Scan for the cell matching the given text and deliver its [X, Y] coordinate at center. 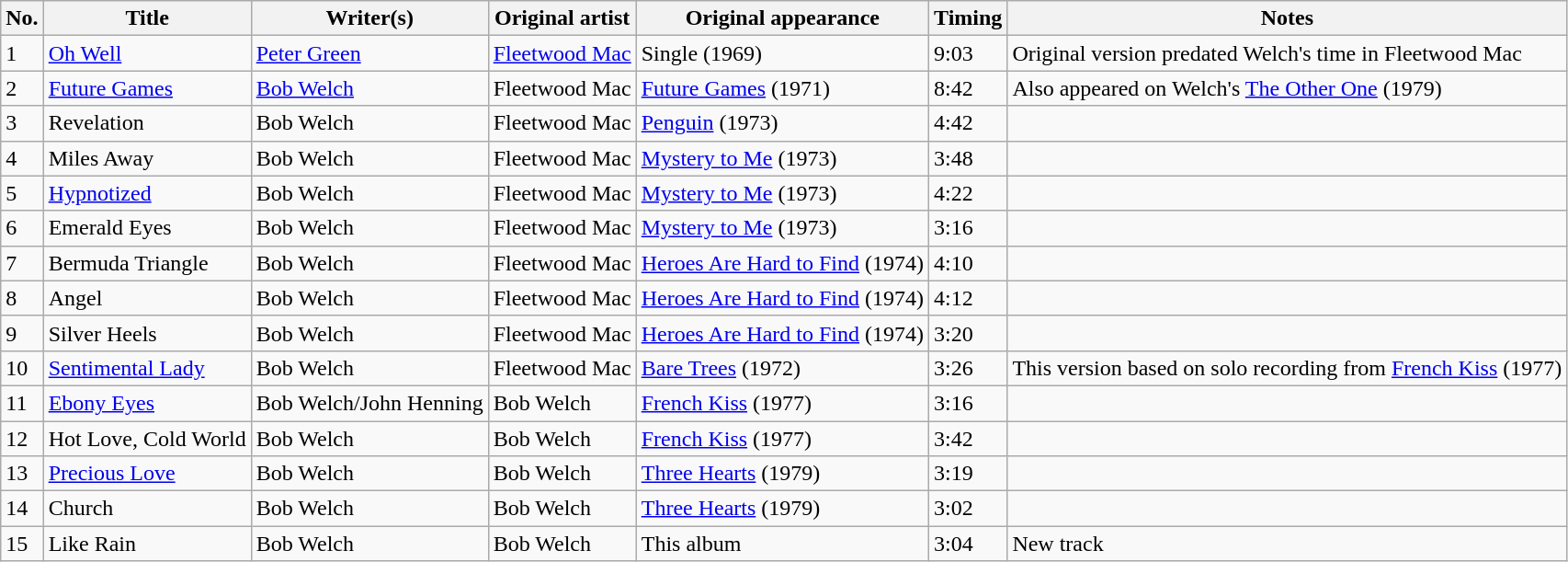
12 [22, 439]
Precious Love [147, 474]
Original appearance [782, 18]
Peter Green [369, 53]
Timing [969, 18]
Bare Trees (1972) [782, 368]
10 [22, 368]
Hypnotized [147, 193]
Original artist [562, 18]
3 [22, 123]
Original version predated Welch's time in Fleetwood Mac [1287, 53]
4:10 [969, 263]
Angel [147, 298]
Bermuda Triangle [147, 263]
15 [22, 544]
8 [22, 298]
Writer(s) [369, 18]
Oh Well [147, 53]
3:48 [969, 158]
Emerald Eyes [147, 228]
This version based on solo recording from French Kiss (1977) [1287, 368]
3:04 [969, 544]
4 [22, 158]
1 [22, 53]
Penguin (1973) [782, 123]
Future Games [147, 88]
3:02 [969, 509]
Bob Welch/John Henning [369, 403]
4:12 [969, 298]
New track [1287, 544]
Also appeared on Welch's The Other One (1979) [1287, 88]
7 [22, 263]
9 [22, 333]
Single (1969) [782, 53]
3:19 [969, 474]
No. [22, 18]
9:03 [969, 53]
This album [782, 544]
8:42 [969, 88]
Miles Away [147, 158]
Sentimental Lady [147, 368]
Like Rain [147, 544]
Church [147, 509]
11 [22, 403]
2 [22, 88]
Hot Love, Cold World [147, 439]
3:42 [969, 439]
3:20 [969, 333]
5 [22, 193]
Revelation [147, 123]
Ebony Eyes [147, 403]
13 [22, 474]
Future Games (1971) [782, 88]
Title [147, 18]
14 [22, 509]
Silver Heels [147, 333]
3:26 [969, 368]
4:42 [969, 123]
4:22 [969, 193]
6 [22, 228]
Notes [1287, 18]
